Determine the (x, y) coordinate at the center of the cell enclosing the given text.  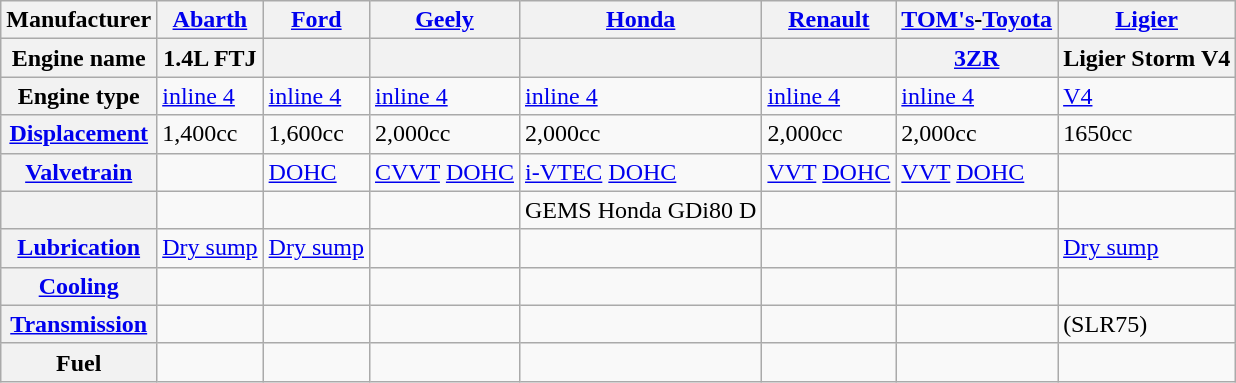
DOHC (316, 172)
Engine name (79, 58)
Cooling (79, 286)
Lubrication (79, 248)
Transmission (79, 324)
(SLR75) (1147, 324)
1650cc (1147, 134)
Manufacturer (79, 20)
Renault (829, 20)
1.4L FTJ (210, 58)
CVVT DOHC (444, 172)
Ford (316, 20)
Abarth (210, 20)
Ligier Storm V4 (1147, 58)
Engine type (79, 96)
3ZR (977, 58)
Displacement (79, 134)
Honda (640, 20)
Valvetrain (79, 172)
i-VTEC DOHC (640, 172)
GEMS Honda GDi80 D (640, 210)
V4 (1147, 96)
Geely (444, 20)
Fuel (79, 362)
TOM's-Toyota (977, 20)
Ligier (1147, 20)
1,600cc (316, 134)
1,400cc (210, 134)
